Determine the [X, Y] coordinate at the center of the cell enclosing the given text.  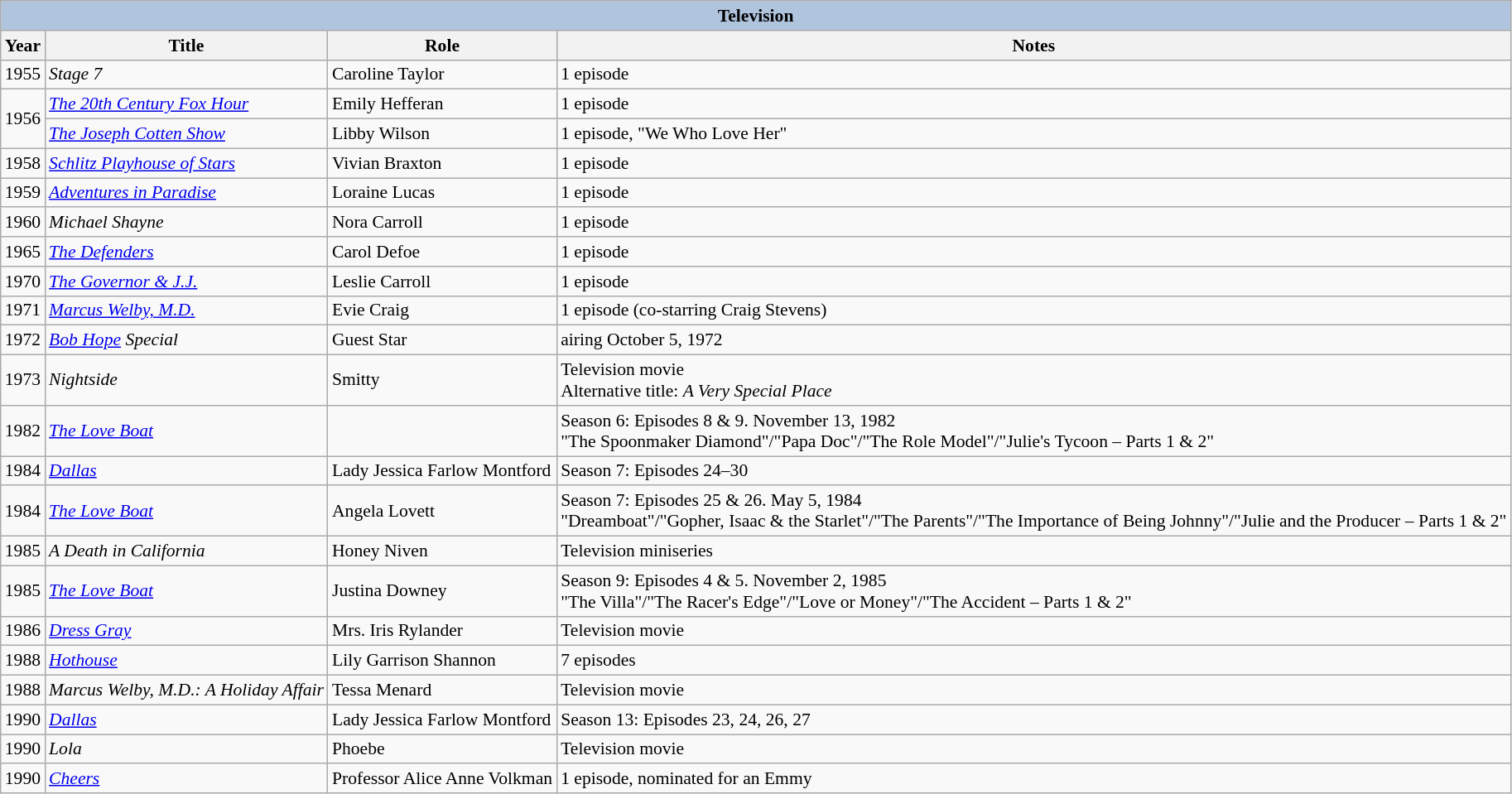
Season 9: Episodes 4 & 5. November 2, 1985"The Villa"/"The Racer's Edge"/"Love or Money"/"The Accident – Parts 1 & 2" [1033, 591]
The Governor & J.J. [186, 282]
Cheers [186, 779]
Nightside [186, 381]
A Death in California [186, 551]
Caroline Taylor [442, 75]
1959 [23, 193]
1960 [23, 223]
1970 [23, 282]
Michael Shayne [186, 223]
Tessa Menard [442, 691]
Evie Craig [442, 310]
1956 [23, 119]
Phoebe [442, 749]
Season 13: Episodes 23, 24, 26, 27 [1033, 719]
Notes [1033, 46]
Leslie Carroll [442, 282]
1972 [23, 340]
1971 [23, 310]
1 episode, nominated for an Emmy [1033, 779]
1955 [23, 75]
Emily Hefferan [442, 104]
Year [23, 46]
airing October 5, 1972 [1033, 340]
The 20th Century Fox Hour [186, 104]
Mrs. Iris Rylander [442, 631]
1982 [23, 431]
Professor Alice Anne Volkman [442, 779]
7 episodes [1033, 661]
Honey Niven [442, 551]
1958 [23, 163]
Marcus Welby, M.D. [186, 310]
Bob Hope Special [186, 340]
Loraine Lucas [442, 193]
Season 6: Episodes 8 & 9. November 13, 1982"The Spoonmaker Diamond"/"Papa Doc"/"The Role Model"/"Julie's Tycoon – Parts 1 & 2" [1033, 431]
Angela Lovett [442, 512]
The Defenders [186, 252]
Television movieAlternative title: A Very Special Place [1033, 381]
Vivian Braxton [442, 163]
Television miniseries [1033, 551]
1973 [23, 381]
Lily Garrison Shannon [442, 661]
Season 7: Episodes 24–30 [1033, 471]
Nora Carroll [442, 223]
Television [756, 16]
Guest Star [442, 340]
Dress Gray [186, 631]
Justina Downey [442, 591]
Schlitz Playhouse of Stars [186, 163]
1986 [23, 631]
Title [186, 46]
Adventures in Paradise [186, 193]
The Joseph Cotten Show [186, 134]
1 episode (co-starring Craig Stevens) [1033, 310]
Hothouse [186, 661]
Libby Wilson [442, 134]
Role [442, 46]
Carol Defoe [442, 252]
Lola [186, 749]
Marcus Welby, M.D.: A Holiday Affair [186, 691]
1 episode, "We Who Love Her" [1033, 134]
Smitty [442, 381]
1965 [23, 252]
Stage 7 [186, 75]
